Determine the (X, Y) coordinate at the center of the cell enclosing the given text.  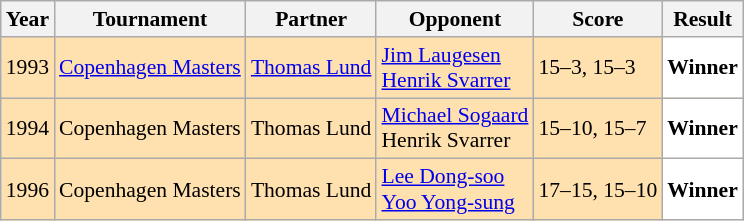
Opponent (454, 19)
1993 (28, 68)
1996 (28, 190)
Score (598, 19)
17–15, 15–10 (598, 190)
1994 (28, 128)
15–10, 15–7 (598, 128)
Jim Laugesen Henrik Svarrer (454, 68)
Year (28, 19)
Tournament (150, 19)
15–3, 15–3 (598, 68)
Partner (312, 19)
Result (702, 19)
Lee Dong-soo Yoo Yong-sung (454, 190)
Michael Sogaard Henrik Svarrer (454, 128)
